Extract the [x, y] coordinate from the center of the cell holding the provided text.  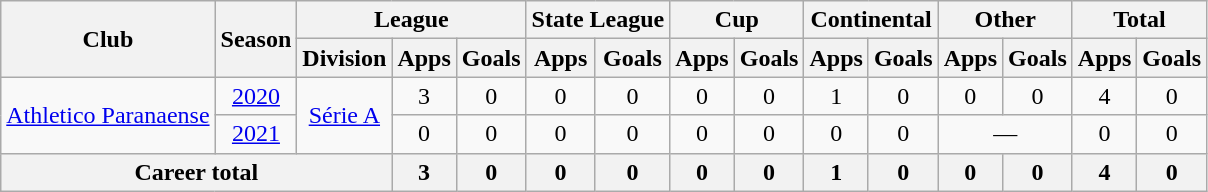
State League [598, 20]
League [412, 20]
Club [108, 39]
Athletico Paranaense [108, 115]
Division [344, 58]
Season [256, 39]
2020 [256, 96]
Other [1005, 20]
Total [1139, 20]
Continental [871, 20]
Cup [737, 20]
Career total [196, 172]
2021 [256, 134]
Série A [344, 115]
— [1005, 134]
